Return the (X, Y) coordinate for the center point of the cell that contains the specified text.  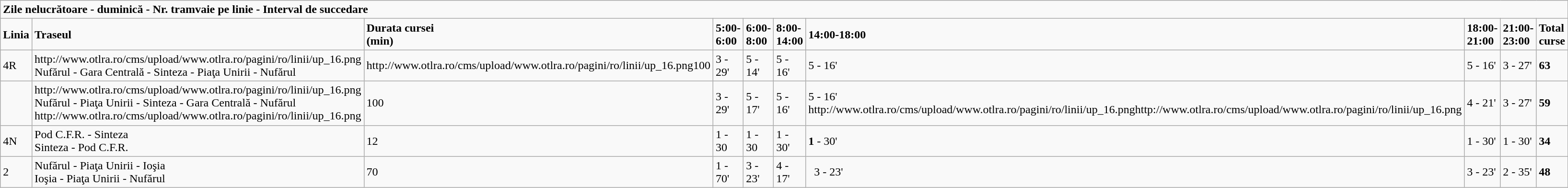
2 (16, 172)
Linia (16, 35)
Durata cursei(min) (539, 35)
Total curse (1552, 35)
6:00-8:00 (758, 35)
Pod C.F.R. - SintezaSinteza - Pod C.F.R. (198, 141)
5 - 14' (758, 65)
4 - 17' (790, 172)
http://www.otlra.ro/cms/upload/www.otlra.ro/pagini/ro/linii/up_16.png Nufărul - Gara Centrală - Sinteza - Piaţa Unirii - Nufărul (198, 65)
21:00-23:00 (1519, 35)
14:00-18:00 (1135, 35)
63 (1552, 65)
5:00-6:00 (729, 35)
Traseul (198, 35)
4N (16, 141)
5 - 16'http://www.otlra.ro/cms/upload/www.otlra.ro/pagini/ro/linii/up_16.pnghttp://www.otlra.ro/cms/upload/www.otlra.ro/pagini/ro/linii/up_16.png (1135, 103)
4R (16, 65)
2 - 35' (1519, 172)
1 - 70' (729, 172)
Zile nelucrătoare - duminică - Nr. tramvaie pe linie - Interval de succedare (784, 10)
70 (539, 172)
Nufărul - Piaţa Unirii - IoşiaIoşia - Piaţa Unirii - Nufărul (198, 172)
12 (539, 141)
48 (1552, 172)
http://www.otlra.ro/cms/upload/www.otlra.ro/pagini/ro/linii/up_16.png100 (539, 65)
34 (1552, 141)
59 (1552, 103)
8:00-14:00 (790, 35)
4 - 21' (1482, 103)
100 (539, 103)
18:00-21:00 (1482, 35)
5 - 17' (758, 103)
